Provide the [x, y] coordinate of the cell's center where the given text is located.  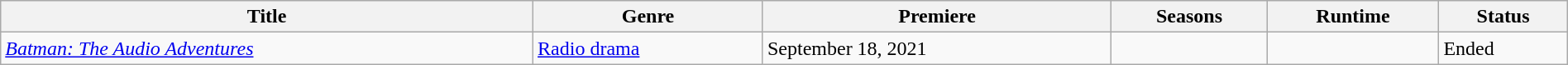
September 18, 2021 [936, 48]
Radio drama [648, 48]
Seasons [1189, 17]
Genre [648, 17]
Runtime [1353, 17]
Batman: The Audio Adventures [267, 48]
Premiere [936, 17]
Ended [1503, 48]
Title [267, 17]
Status [1503, 17]
